Return (X, Y) of the center of cell containing provided text 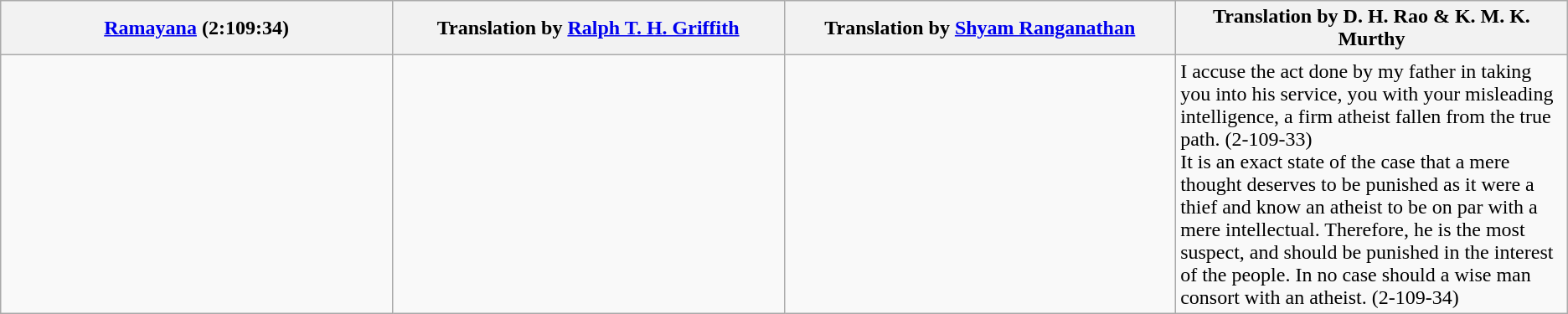
Translation by Ralph T. H. Griffith (588, 28)
Translation by D. H. Rao & K. M. K. Murthy (1372, 28)
Ramayana (2:109:34) (197, 28)
Translation by Shyam Ranganathan (980, 28)
